Pinpoint the cell where the given text exists, returning its (X, Y) midpoint coordinate. 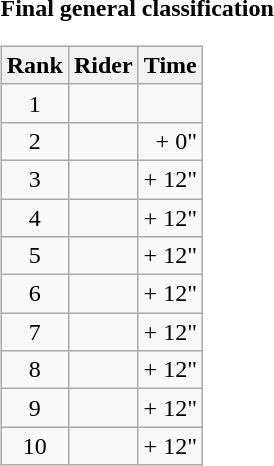
10 (34, 446)
6 (34, 294)
1 (34, 103)
3 (34, 179)
Rider (103, 65)
2 (34, 141)
8 (34, 370)
Time (170, 65)
5 (34, 256)
7 (34, 332)
+ 0" (170, 141)
Rank (34, 65)
9 (34, 408)
4 (34, 217)
